Capture the cell that displays the provided text and extract its [x, y] central coordinate. 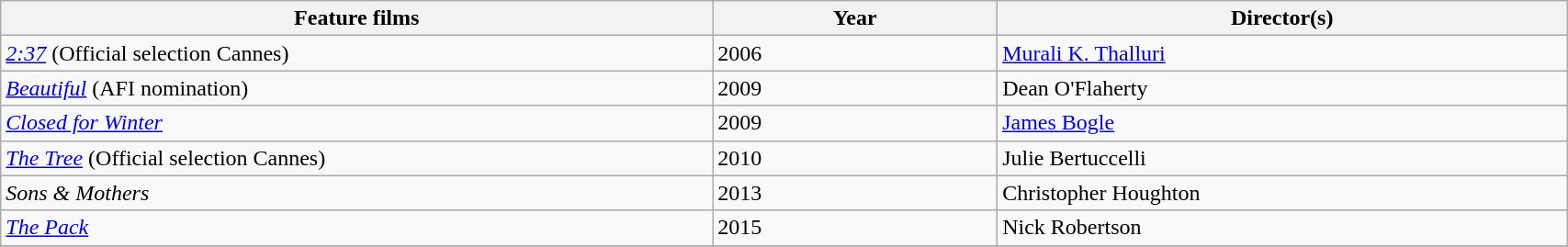
Murali K. Thalluri [1282, 53]
2:37 (Official selection Cannes) [356, 53]
Year [855, 18]
The Pack [356, 228]
The Tree (Official selection Cannes) [356, 158]
Closed for Winter [356, 123]
Dean O'Flaherty [1282, 88]
Julie Bertuccelli [1282, 158]
2006 [855, 53]
2015 [855, 228]
Nick Robertson [1282, 228]
Christopher Houghton [1282, 193]
Beautiful (AFI nomination) [356, 88]
Director(s) [1282, 18]
2013 [855, 193]
Feature films [356, 18]
2010 [855, 158]
Sons & Mothers [356, 193]
James Bogle [1282, 123]
